Detect which cell encompasses the target text, then output its (x, y) center coordinate. 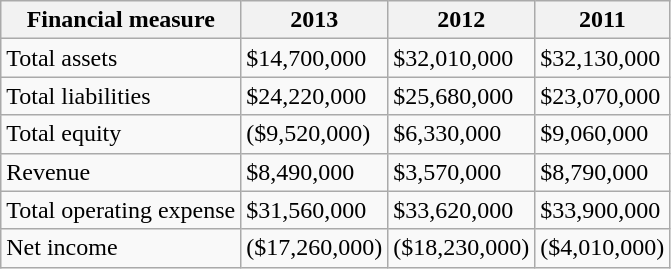
$31,560,000 (314, 210)
($4,010,000) (602, 248)
Financial measure (121, 20)
$8,790,000 (602, 172)
$32,010,000 (462, 58)
$23,070,000 (602, 96)
Total equity (121, 134)
$8,490,000 (314, 172)
$14,700,000 (314, 58)
($9,520,000) (314, 134)
Total assets (121, 58)
$33,900,000 (602, 210)
Revenue (121, 172)
Total operating expense (121, 210)
2011 (602, 20)
$6,330,000 (462, 134)
$24,220,000 (314, 96)
$3,570,000 (462, 172)
2012 (462, 20)
$9,060,000 (602, 134)
$25,680,000 (462, 96)
$32,130,000 (602, 58)
($17,260,000) (314, 248)
Total liabilities (121, 96)
Net income (121, 248)
2013 (314, 20)
($18,230,000) (462, 248)
$33,620,000 (462, 210)
